From the cell containing the given text, extract its center point as [X, Y] coordinate. 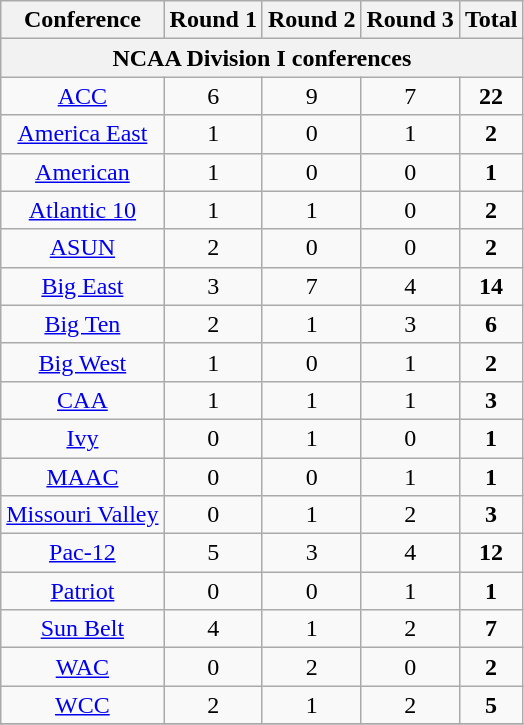
9 [311, 96]
14 [491, 286]
Total [491, 20]
Round 3 [410, 20]
MAAC [82, 477]
12 [491, 553]
ACC [82, 96]
Sun Belt [82, 629]
Round 2 [311, 20]
Big West [82, 362]
NCAA Division I conferences [262, 58]
America East [82, 134]
American [82, 172]
ASUN [82, 248]
CAA [82, 400]
WAC [82, 667]
Atlantic 10 [82, 210]
Big East [82, 286]
WCC [82, 705]
Ivy [82, 438]
Conference [82, 20]
Round 1 [213, 20]
Pac-12 [82, 553]
Missouri Valley [82, 515]
Patriot [82, 591]
22 [491, 96]
Big Ten [82, 324]
